Provide the (x, y) coordinate of the cell's center where the given text is located.  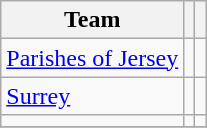
Team (92, 20)
Surrey (92, 96)
Parishes of Jersey (92, 58)
